Scan for the cell matching the given text and deliver its (x, y) coordinate at center. 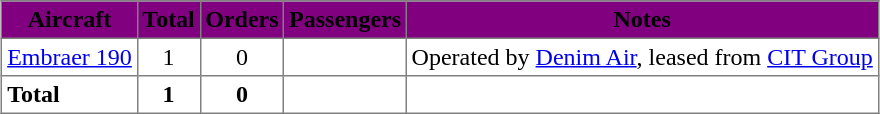
Notes (642, 20)
Operated by Denim Air, leased from CIT Group (642, 57)
Orders (242, 20)
Passengers (345, 20)
Embraer 190 (70, 57)
Aircraft (70, 20)
